Capture the cell that displays the provided text and extract its [x, y] central coordinate. 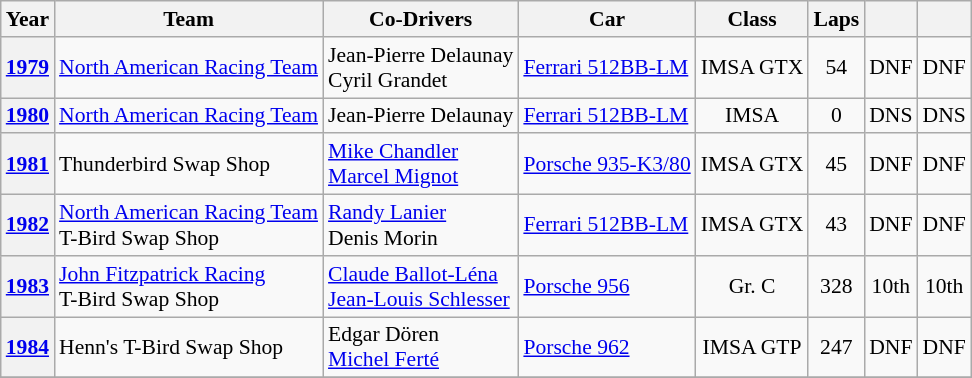
Gr. C [752, 286]
Edgar Dören Michel Ferté [420, 348]
Randy Lanier Denis Morin [420, 226]
54 [836, 68]
1981 [28, 164]
Porsche 956 [606, 286]
IMSA [752, 116]
Year [28, 19]
Jean-Pierre Delaunay Cyril Grandet [420, 68]
Team [188, 19]
45 [836, 164]
Jean-Pierre Delaunay [420, 116]
Henn's T-Bird Swap Shop [188, 348]
1984 [28, 348]
1982 [28, 226]
1983 [28, 286]
1979 [28, 68]
1980 [28, 116]
Claude Ballot-Léna Jean-Louis Schlesser [420, 286]
Car [606, 19]
Thunderbird Swap Shop [188, 164]
247 [836, 348]
328 [836, 286]
Mike Chandler Marcel Mignot [420, 164]
IMSA GTP [752, 348]
Co-Drivers [420, 19]
0 [836, 116]
John Fitzpatrick Racing T-Bird Swap Shop [188, 286]
Porsche 935-K3/80 [606, 164]
Porsche 962 [606, 348]
43 [836, 226]
Laps [836, 19]
North American Racing Team T-Bird Swap Shop [188, 226]
Class [752, 19]
